Scan for the cell matching the given text and deliver its (X, Y) coordinate at center. 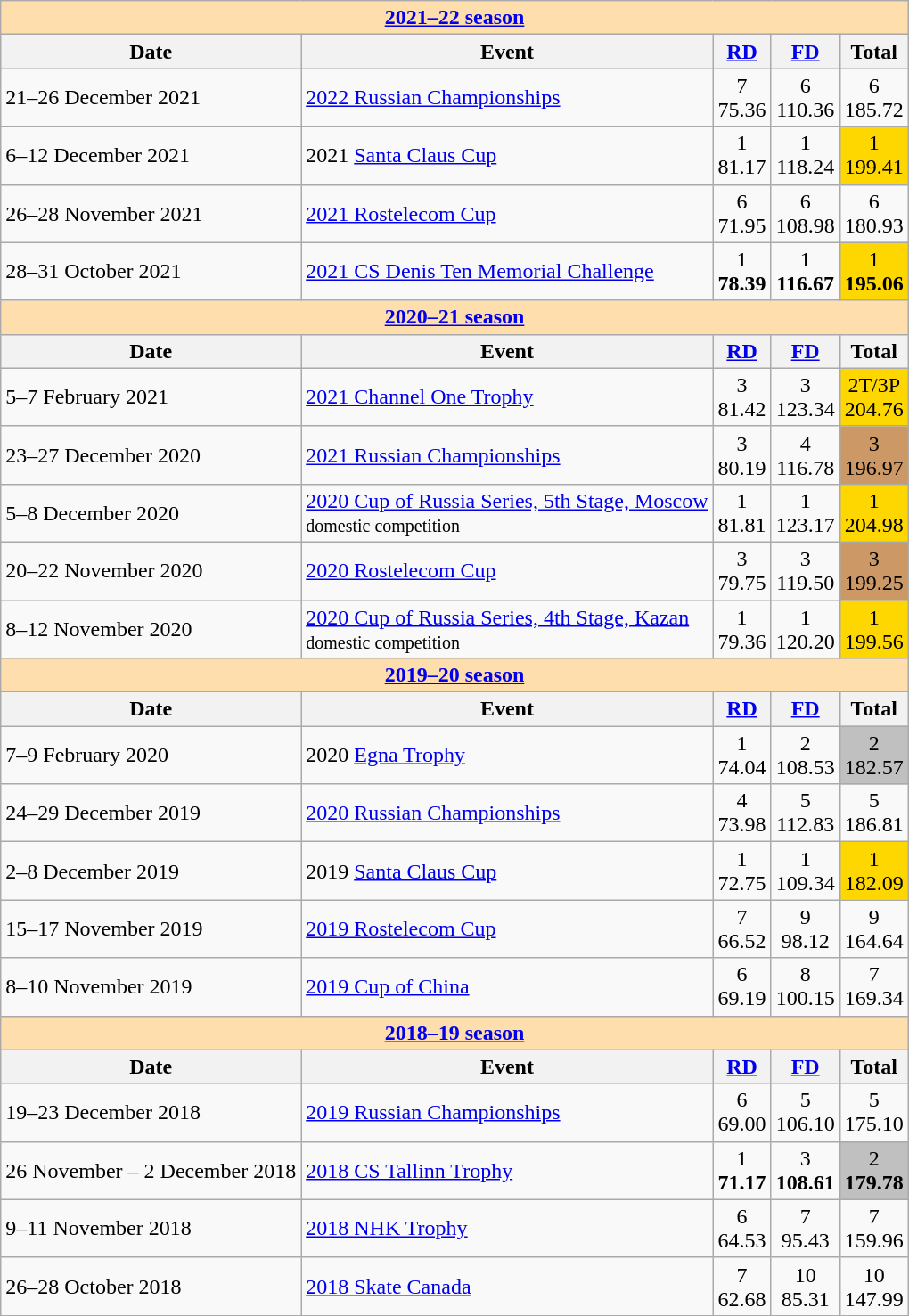
20–22 November 2020 (151, 570)
3 79.75 (741, 570)
9 98.12 (806, 928)
6 64.53 (741, 1228)
15–17 November 2019 (151, 928)
21–26 December 2021 (151, 98)
9–11 November 2018 (151, 1228)
1 195.06 (873, 271)
5–8 December 2020 (151, 513)
2018 CS Tallinn Trophy (507, 1171)
2021 Channel One Trophy (507, 397)
2020 Russian Championships (507, 813)
7 159.96 (873, 1228)
2018 Skate Canada (507, 1287)
2T/3P 204.76 (873, 397)
7 75.36 (741, 98)
1 72.75 (741, 871)
2019 Rostelecom Cup (507, 928)
2020 Egna Trophy (507, 756)
9 164.64 (873, 928)
2021–22 season (454, 18)
3 80.19 (741, 454)
7 62.68 (741, 1287)
6 110.36 (806, 98)
5–7 February 2021 (151, 397)
2 179.78 (873, 1171)
1 182.09 (873, 871)
7 169.34 (873, 987)
4 116.78 (806, 454)
2019 Santa Claus Cup (507, 871)
2020 Cup of Russia Series, 5th Stage, Moscow domestic competition (507, 513)
10 85.31 (806, 1287)
1 204.98 (873, 513)
1 123.17 (806, 513)
1 81.81 (741, 513)
2019–20 season (454, 675)
2022 Russian Championships (507, 98)
1 71.17 (741, 1171)
5 112.83 (806, 813)
2–8 December 2019 (151, 871)
1 199.56 (873, 629)
6 108.98 (806, 214)
24–29 December 2019 (151, 813)
1 78.39 (741, 271)
2018–19 season (454, 1033)
6 180.93 (873, 214)
1 199.41 (873, 155)
10 147.99 (873, 1287)
1 116.67 (806, 271)
19–23 December 2018 (151, 1112)
6 69.00 (741, 1112)
8–10 November 2019 (151, 987)
5 175.10 (873, 1112)
6–12 December 2021 (151, 155)
2020 Rostelecom Cup (507, 570)
2 108.53 (806, 756)
1 118.24 (806, 155)
1 81.17 (741, 155)
6 185.72 (873, 98)
5 186.81 (873, 813)
3 108.61 (806, 1171)
2 182.57 (873, 756)
2018 NHK Trophy (507, 1228)
8–12 November 2020 (151, 629)
2021 Santa Claus Cup (507, 155)
26–28 November 2021 (151, 214)
7 95.43 (806, 1228)
6 71.95 (741, 214)
3 123.34 (806, 397)
3 81.42 (741, 397)
2019 Russian Championships (507, 1112)
8 100.15 (806, 987)
3 199.25 (873, 570)
2020 Cup of Russia Series, 4th Stage, Kazan domestic competition (507, 629)
23–27 December 2020 (151, 454)
2020–21 season (454, 317)
26–28 October 2018 (151, 1287)
2021 Russian Championships (507, 454)
4 73.98 (741, 813)
28–31 October 2021 (151, 271)
6 69.19 (741, 987)
7–9 February 2020 (151, 756)
7 66.52 (741, 928)
2021 CS Denis Ten Memorial Challenge (507, 271)
3 119.50 (806, 570)
1 74.04 (741, 756)
1 109.34 (806, 871)
1 120.20 (806, 629)
2021 Rostelecom Cup (507, 214)
2019 Cup of China (507, 987)
3 196.97 (873, 454)
5 106.10 (806, 1112)
26 November – 2 December 2018 (151, 1171)
1 79.36 (741, 629)
